Find where the given text appears and provide that cell's center as [x, y] coordinate. 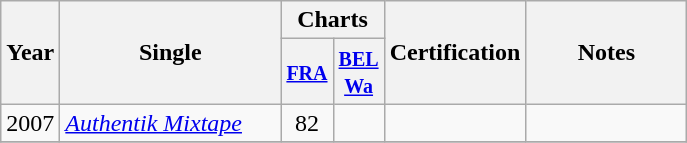
Year [30, 52]
2007 [30, 123]
Notes [606, 52]
BEL Wa [358, 72]
82 [307, 123]
Authentik Mixtape [170, 123]
FRA [307, 72]
Certification [455, 52]
Charts [332, 20]
Single [170, 52]
